Provide the [x, y] coordinate of the cell's center where the given text is located.  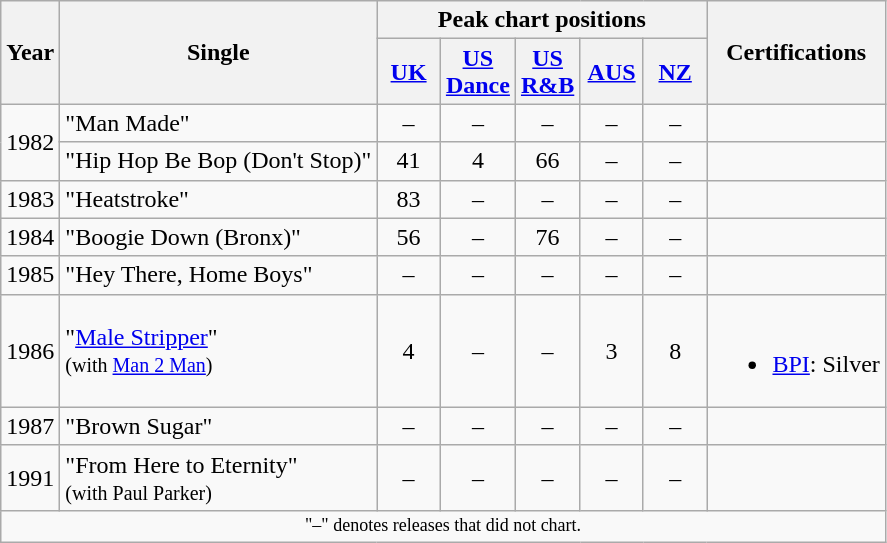
8 [675, 350]
BPI: Silver [796, 350]
1982 [30, 142]
66 [547, 161]
"Male Stripper"(with Man 2 Man) [218, 350]
"Man Made" [218, 123]
1983 [30, 199]
US R&B [547, 72]
3 [612, 350]
83 [409, 199]
AUS [612, 72]
"Brown Sugar" [218, 426]
"Heatstroke" [218, 199]
"Boogie Down (Bronx)" [218, 237]
"–" denotes releases that did not chart. [444, 526]
1987 [30, 426]
Peak chart positions [542, 20]
41 [409, 161]
1984 [30, 237]
Single [218, 52]
Certifications [796, 52]
NZ [675, 72]
76 [547, 237]
US Dance [478, 72]
1991 [30, 478]
"Hip Hop Be Bop (Don't Stop)" [218, 161]
Year [30, 52]
56 [409, 237]
1985 [30, 275]
"Hey There, Home Boys" [218, 275]
"From Here to Eternity" (with Paul Parker) [218, 478]
1986 [30, 350]
UK [409, 72]
